Provide the (X, Y) coordinate of the cell's center where the given text is located.  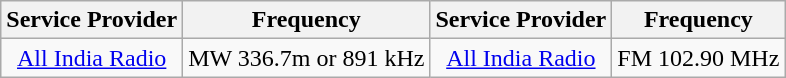
MW 336.7m or 891 kHz (306, 58)
FM 102.90 MHz (698, 58)
